Detect which cell encompasses the target text, then output its [X, Y] center coordinate. 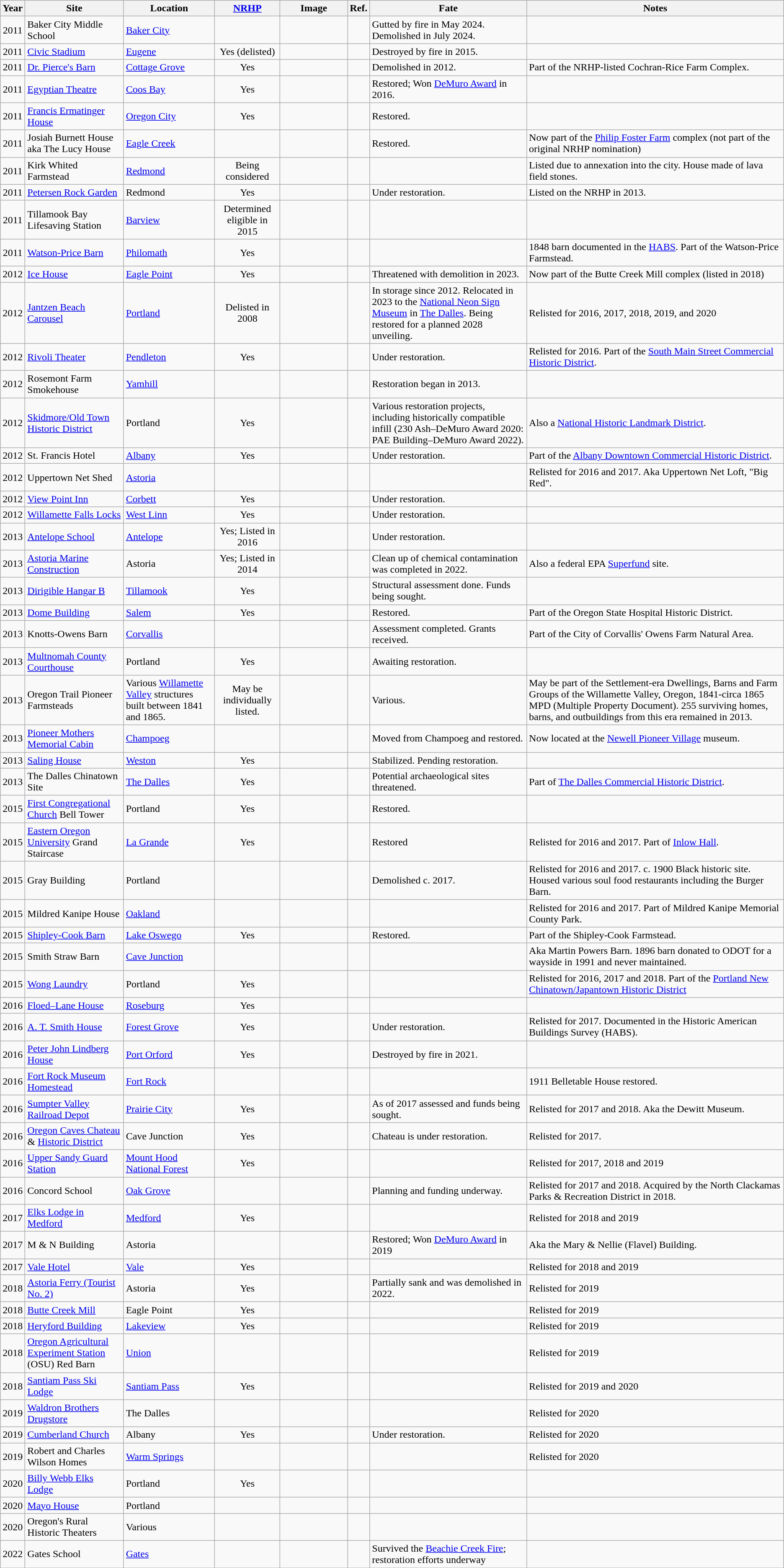
Relisted for 2016, 2017 and 2018. Part of the Portland New Chinatown/Japantown Historic District [655, 984]
Prairie City [169, 1108]
Francis Ermatinger House [75, 116]
Pendleton [169, 357]
Lakeview [169, 1326]
Demolished in 2012. [448, 67]
Image [314, 8]
Relisted for 2017 and 2018. Aka the Dewitt Museum. [655, 1108]
Fate [448, 8]
Structural assessment done. Funds being sought. [448, 591]
Gates [169, 1554]
Now located at the Newell Pioneer Village museum. [655, 738]
Cottage Grove [169, 67]
Now part of the Butte Creek Mill complex (listed in 2018) [655, 274]
Yes; Listed in 2016 [248, 536]
Part of the Shipley-Cook Farmstead. [655, 935]
Waldron Brothers Drugstore [75, 1413]
Santiam Pass Ski Lodge [75, 1386]
Survived the Beachie Creek Fire; restoration efforts underway [448, 1554]
Destroyed by fire in 2015. [448, 52]
Jantzen Beach Carousel [75, 313]
Billy Webb Elks Lodge [75, 1484]
Listed due to annexation into the city. House made of lava field stones. [655, 171]
Part of the Oregon State Hospital Historic District. [655, 612]
Salem [169, 612]
St. Francis Hotel [75, 456]
Awaiting restoration. [448, 661]
Rosemont Farm Smokehouse [75, 385]
Being considered [248, 171]
Corvallis [169, 634]
Josiah Burnett House aka The Lucy House [75, 143]
Shipley-Cook Barn [75, 935]
Oakland [169, 913]
Oregon Trail Pioneer Farmsteads [75, 700]
Threatened with demolition in 2023. [448, 274]
Civic Stadium [75, 52]
Relisted for 2016 and 2017. Aka Uppertown Net Loft, "Big Red". [655, 478]
Also a federal EPA Superfund site. [655, 564]
Dirigible Hangar B [75, 591]
Destroyed by fire in 2021. [448, 1054]
Now part of the Philip Foster Farm complex (not part of the original NRHP nomination) [655, 143]
Oregon Agricultural Experiment Station (OSU) Red Barn [75, 1353]
Relisted for 2019 and 2020 [655, 1386]
Eugene [169, 52]
Stabilized. Pending restoration. [448, 760]
Yes; Listed in 2014 [248, 564]
Concord School [75, 1191]
Philomath [169, 252]
Fort Rock [169, 1082]
Forest Grove [169, 1027]
Willamette Falls Locks [75, 515]
Vale Hotel [75, 1267]
Warm Springs [169, 1456]
Heryford Building [75, 1326]
Restored [448, 842]
Fort Rock Museum Homestead [75, 1082]
Various restoration projects, including historically compatible infill (230 Ash–DeMuro Award 2020: PAE Building–DeMuro Award 2022). [448, 423]
Moved from Champoeg and restored. [448, 738]
Floed–Lane House [75, 1005]
May be individually listed. [248, 700]
Barview [169, 220]
1848 barn documented in the HABS. Part of the Watson-Price Farmstead. [655, 252]
Butte Creek Mill [75, 1310]
Astoria Ferry (Tourist No. 2) [75, 1289]
Relisted for 2016 and 2017. Part of Mildred Kanipe Memorial County Park. [655, 913]
Yes (delisted) [248, 52]
Listed on the NRHP in 2013. [655, 192]
Relisted for 2017 and 2018. Acquired by the North Clackamas Parks & Recreation District in 2018. [655, 1191]
Relisted for 2017, 2018 and 2019 [655, 1163]
Relisted for 2016 and 2017. Part of Inlow Hall. [655, 842]
Astoria Marine Construction [75, 564]
A. T. Smith House [75, 1027]
Wong Laundry [75, 984]
Partially sank and was demolished in 2022. [448, 1289]
First Congregational Church Bell Tower [75, 809]
In storage since 2012. Relocated in 2023 to the National Neon Sign Museum in The Dalles. Being restored for a planned 2028 unveiling. [448, 313]
Location [169, 8]
Weston [169, 760]
Dome Building [75, 612]
Skidmore/Old Town Historic District [75, 423]
Relisted for 2016. Part of the South Main Street Commercial Historic District. [655, 357]
Eagle Creek [169, 143]
Antelope School [75, 536]
Also a National Historic Landmark District. [655, 423]
Lake Oswego [169, 935]
Cumberland Church [75, 1435]
NRHP [248, 8]
Site [75, 8]
Rivoli Theater [75, 357]
Peter John Lindberg House [75, 1054]
Restored; Won DeMuro Award in 2016. [448, 89]
Chateau is under restoration. [448, 1136]
Dr. Pierce's Barn [75, 67]
Robert and Charles Wilson Homes [75, 1456]
Delisted in 2008 [248, 313]
Ref. [358, 8]
Tillamook [169, 591]
La Grande [169, 842]
Vale [169, 1267]
Port Orford [169, 1054]
Knotts-Owens Barn [75, 634]
Relisted for 2016, 2017, 2018, 2019, and 2020 [655, 313]
Part of the City of Corvallis' Owens Farm Natural Area. [655, 634]
Gray Building [75, 881]
Part of the Albany Downtown Commercial Historic District. [655, 456]
Uppertown Net Shed [75, 478]
Part of the NRHP-listed Cochran-Rice Farm Complex. [655, 67]
Upper Sandy Guard Station [75, 1163]
Various. [448, 700]
Multnomah County Courthouse [75, 661]
Baker City [169, 30]
Champoeg [169, 738]
Mildred Kanipe House [75, 913]
Aka the Mary & Nellie (Flavel) Building. [655, 1245]
The Dalles Chinatown Site [75, 782]
Oak Grove [169, 1191]
Various Willamette Valley structures built between 1841 and 1865. [169, 700]
Watson-Price Barn [75, 252]
Antelope [169, 536]
Saling House [75, 760]
Yamhill [169, 385]
Union [169, 1353]
Oregon's Rural Historic Theaters [75, 1527]
Petersen Rock Garden [75, 192]
Coos Bay [169, 89]
Smith Straw Barn [75, 957]
Relisted for 2016 and 2017. c. 1900 Black historic site. Housed various soul food restaurants including the Burger Barn. [655, 881]
2022 [13, 1554]
Kirk Whited Farmstead [75, 171]
Santiam Pass [169, 1386]
As of 2017 assessed and funds being sought. [448, 1108]
Various [169, 1527]
Clean up of chemical contamination was completed in 2022. [448, 564]
Medford [169, 1218]
Assessment completed. Grants received. [448, 634]
Baker City Middle School [75, 30]
Sumpter Valley Railroad Depot [75, 1108]
Gates School [75, 1554]
Corbett [169, 499]
Egyptian Theatre [75, 89]
Determined eligible in 2015 [248, 220]
View Point Inn [75, 499]
Eastern Oregon University Grand Staircase [75, 842]
Planning and funding underway. [448, 1191]
Gutted by fire in May 2024. Demolished in July 2024. [448, 30]
Restored; Won DeMuro Award in 2019 [448, 1245]
Demolished c. 2017. [448, 881]
West Linn [169, 515]
1911 Belletable House restored. [655, 1082]
Restoration began in 2013. [448, 385]
Relisted for 2017. Documented in the Historic American Buildings Survey (HABS). [655, 1027]
Oregon Caves Chateau & Historic District [75, 1136]
Part of The Dalles Commercial Historic District. [655, 782]
Mount Hood National Forest [169, 1163]
Pioneer Mothers Memorial Cabin [75, 738]
Mayo House [75, 1505]
Potential archaeological sites threatened. [448, 782]
Elks Lodge in Medford [75, 1218]
Notes [655, 8]
Ice House [75, 274]
Roseburg [169, 1005]
Aka Martin Powers Barn. 1896 barn donated to ODOT for a wayside in 1991 and never maintained. [655, 957]
Year [13, 8]
Tillamook Bay Lifesaving Station [75, 220]
M & N Building [75, 1245]
Oregon City [169, 116]
Relisted for 2017. [655, 1136]
